Extract the (x, y) coordinate from the center of the cell holding the provided text.  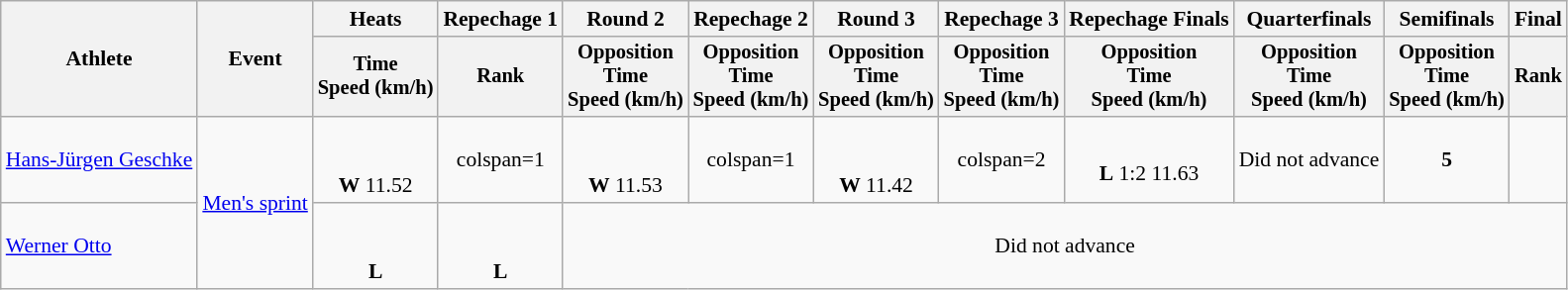
Repechage Finals (1149, 19)
Hans-Jürgen Geschke (99, 160)
Round 3 (876, 19)
W 11.52 (376, 160)
Repechage 3 (1002, 19)
TimeSpeed (km/h) (376, 77)
L 1:2 11.63 (1149, 160)
W 11.42 (876, 160)
Final (1538, 19)
Repechage 1 (500, 19)
Event (256, 59)
Werner Otto (99, 245)
5 (1446, 160)
Repechage 2 (751, 19)
Athlete (99, 59)
Round 2 (626, 19)
W 11.53 (626, 160)
Quarterfinals (1309, 19)
Men's sprint (256, 202)
colspan=2 (1002, 160)
Semifinals (1446, 19)
Heats (376, 19)
